From the cell containing the given text, extract its center point as (X, Y) coordinate. 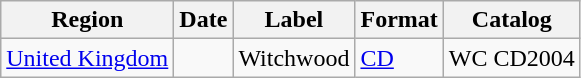
Witchwood (294, 58)
Catalog (512, 20)
Date (204, 20)
Format (399, 20)
CD (399, 58)
Label (294, 20)
Region (88, 20)
United Kingdom (88, 58)
WC CD2004 (512, 58)
